Provide the (x, y) coordinate of the cell's center where the given text is located.  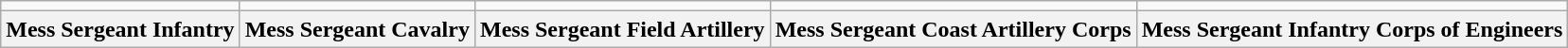
Mess Sergeant Coast Artillery Corps (953, 29)
Mess Sergeant Infantry (120, 29)
Mess Sergeant Infantry Corps of Engineers (1352, 29)
Mess Sergeant Cavalry (357, 29)
Mess Sergeant Field Artillery (622, 29)
